Pinpoint the cell where the given text exists, returning its (x, y) midpoint coordinate. 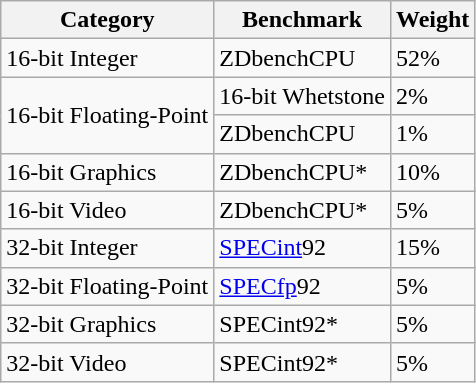
SPECint92 (302, 248)
16-bit Video (108, 210)
32-bit Integer (108, 248)
16-bit Graphics (108, 172)
32-bit Graphics (108, 324)
SPECfp92 (302, 286)
2% (432, 96)
15% (432, 248)
Category (108, 20)
16-bit Integer (108, 58)
10% (432, 172)
16-bit Whetstone (302, 96)
Benchmark (302, 20)
32-bit Floating-Point (108, 286)
16-bit Floating-Point (108, 115)
1% (432, 134)
32-bit Video (108, 362)
52% (432, 58)
Weight (432, 20)
